Output the (x, y) coordinate of the center of the cell containing the given text.  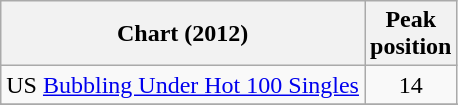
14 (410, 85)
US Bubbling Under Hot 100 Singles (183, 85)
Peakposition (410, 34)
Chart (2012) (183, 34)
